Detect which cell encompasses the target text, then output its (x, y) center coordinate. 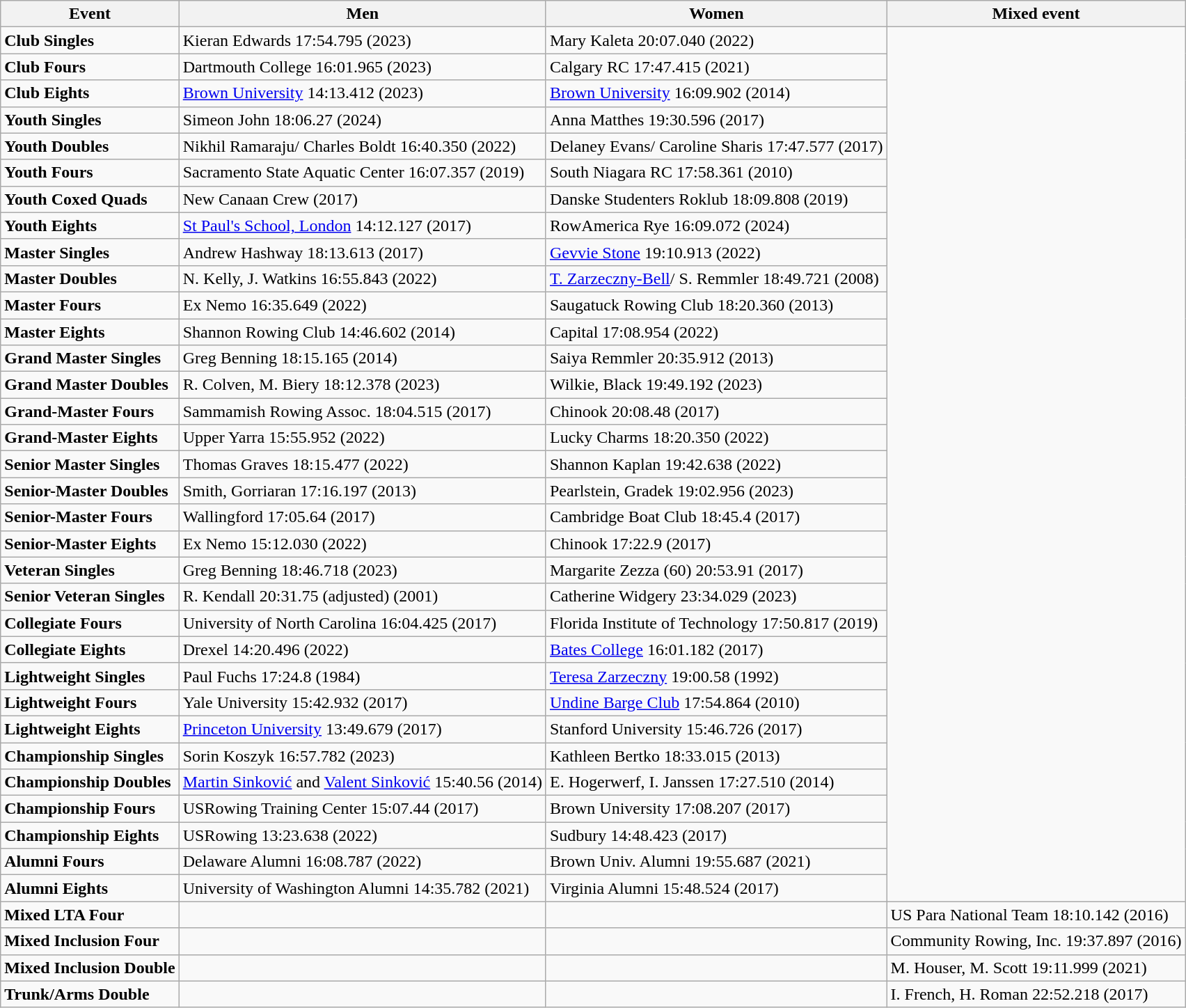
R. Colven, M. Biery 18:12.378 (2023) (362, 385)
Chinook 20:08.48 (2017) (716, 411)
Kieran Edwards 17:54.795 (2023) (362, 40)
Gevvie Stone 19:10.913 (2022) (716, 252)
Master Singles (90, 252)
RowAmerica Rye 16:09.072 (2024) (716, 226)
Club Singles (90, 40)
Mixed LTA Four (90, 915)
Saugatuck Rowing Club 18:20.360 (2013) (716, 305)
Grand-Master Fours (90, 411)
Capital 17:08.954 (2022) (716, 332)
Wallingford 17:05.64 (2017) (362, 517)
Youth Singles (90, 120)
Danske Studenters Roklub 18:09.808 (2019) (716, 199)
Grand Master Singles (90, 359)
Sacramento State Aquatic Center 16:07.357 (2019) (362, 173)
Andrew Hashway 18:13.613 (2017) (362, 252)
Virginia Alumni 15:48.524 (2017) (716, 888)
Championship Fours (90, 809)
Senior-Master Doubles (90, 491)
Sudbury 14:48.423 (2017) (716, 835)
N. Kelly, J. Watkins 16:55.843 (2022) (362, 278)
Catherine Widgery 23:34.029 (2023) (716, 597)
USRowing 13:23.638 (2022) (362, 835)
Master Doubles (90, 278)
I. French, H. Roman 22:52.218 (2017) (1036, 994)
Mixed Inclusion Double (90, 968)
E. Hogerwerf, I. Janssen 17:27.510 (2014) (716, 782)
Senior Veteran Singles (90, 597)
Youth Doubles (90, 146)
University of North Carolina 16:04.425 (2017) (362, 623)
Princeton University 13:49.679 (2017) (362, 729)
Delaney Evans/ Caroline Sharis 17:47.577 (2017) (716, 146)
Youth Fours (90, 173)
Lucky Charms 18:20.350 (2022) (716, 438)
Calgary RC 17:47.415 (2021) (716, 67)
Championship Singles (90, 755)
Yale University 15:42.932 (2017) (362, 702)
Greg Benning 18:15.165 (2014) (362, 359)
Anna Matthes 19:30.596 (2017) (716, 120)
Sammamish Rowing Assoc. 18:04.515 (2017) (362, 411)
Senior Master Singles (90, 464)
Upper Yarra 15:55.952 (2022) (362, 438)
Master Eights (90, 332)
Grand Master Doubles (90, 385)
Shannon Kaplan 19:42.638 (2022) (716, 464)
Margarite Zezza (60) 20:53.91 (2017) (716, 570)
Veteran Singles (90, 570)
South Niagara RC 17:58.361 (2010) (716, 173)
M. Houser, M. Scott 19:11.999 (2021) (1036, 968)
University of Washington Alumni 14:35.782 (2021) (362, 888)
R. Kendall 20:31.75 (adjusted) (2001) (362, 597)
Mixed event (1036, 14)
Greg Benning 18:46.718 (2023) (362, 570)
Wilkie, Black 19:49.192 (2023) (716, 385)
Championship Eights (90, 835)
Teresa Zarzeczny 19:00.58 (1992) (716, 676)
Dartmouth College 16:01.965 (2023) (362, 67)
Brown Univ. Alumni 19:55.687 (2021) (716, 862)
Delaware Alumni 16:08.787 (2022) (362, 862)
Simeon John 18:06.27 (2024) (362, 120)
Event (90, 14)
Club Eights (90, 93)
Lightweight Singles (90, 676)
Collegiate Fours (90, 623)
Martin Sinković and Valent Sinković 15:40.56 (2014) (362, 782)
Florida Institute of Technology 17:50.817 (2019) (716, 623)
Youth Eights (90, 226)
St Paul's School, London 14:12.127 (2017) (362, 226)
Mixed Inclusion Four (90, 941)
Drexel 14:20.496 (2022) (362, 649)
Trunk/Arms Double (90, 994)
Lightweight Eights (90, 729)
Youth Coxed Quads (90, 199)
Bates College 16:01.182 (2017) (716, 649)
Collegiate Eights (90, 649)
Lightweight Fours (90, 702)
US Para National Team 18:10.142 (2016) (1036, 915)
Smith, Gorriaran 17:16.197 (2013) (362, 491)
Stanford University 15:46.726 (2017) (716, 729)
Paul Fuchs 17:24.8 (1984) (362, 676)
Undine Barge Club 17:54.864 (2010) (716, 702)
Nikhil Ramaraju/ Charles Boldt 16:40.350 (2022) (362, 146)
Women (716, 14)
Senior-Master Fours (90, 517)
Club Fours (90, 67)
Ex Nemo 15:12.030 (2022) (362, 544)
Alumni Eights (90, 888)
Thomas Graves 18:15.477 (2022) (362, 464)
Shannon Rowing Club 14:46.602 (2014) (362, 332)
Chinook 17:22.9 (2017) (716, 544)
Cambridge Boat Club 18:45.4 (2017) (716, 517)
New Canaan Crew (2017) (362, 199)
Sorin Koszyk 16:57.782 (2023) (362, 755)
T. Zarzeczny-Bell/ S. Remmler 18:49.721 (2008) (716, 278)
Saiya Remmler 20:35.912 (2013) (716, 359)
Master Fours (90, 305)
Brown University 17:08.207 (2017) (716, 809)
Grand-Master Eights (90, 438)
Brown University 14:13.412 (2023) (362, 93)
Community Rowing, Inc. 19:37.897 (2016) (1036, 941)
Men (362, 14)
Mary Kaleta 20:07.040 (2022) (716, 40)
USRowing Training Center 15:07.44 (2017) (362, 809)
Pearlstein, Gradek 19:02.956 (2023) (716, 491)
Kathleen Bertko 18:33.015 (2013) (716, 755)
Ex Nemo 16:35.649 (2022) (362, 305)
Alumni Fours (90, 862)
Brown University 16:09.902 (2014) (716, 93)
Senior-Master Eights (90, 544)
Championship Doubles (90, 782)
